Search for the cell housing the specified text and yield its (x, y) center coordinate. 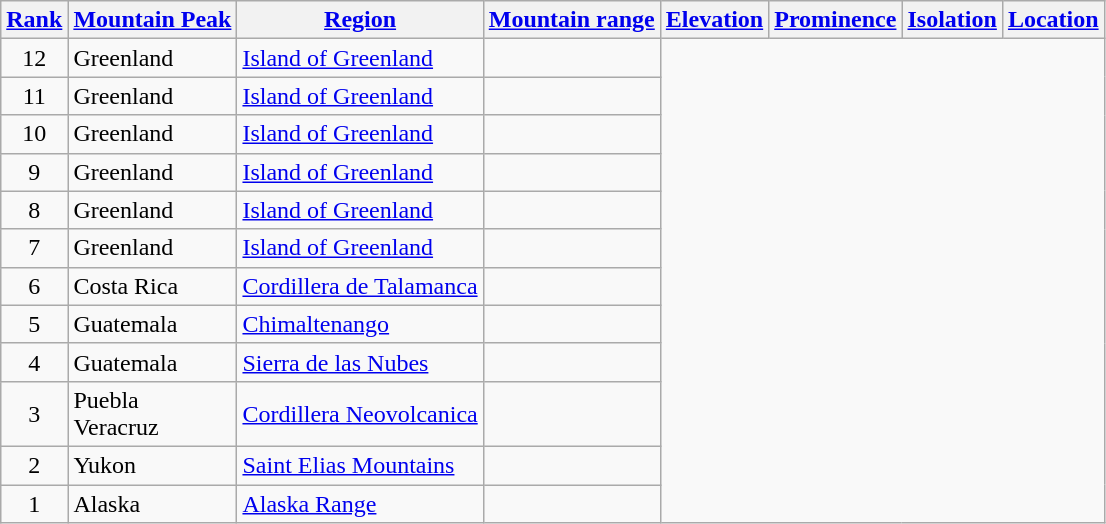
Prominence (836, 20)
1 (34, 503)
Alaska (152, 503)
Mountain range (572, 20)
Elevation (714, 20)
Isolation (952, 20)
12 (34, 58)
Rank (34, 20)
5 (34, 324)
2 (34, 465)
Sierra de las Nubes (360, 362)
Alaska Range (360, 503)
Cordillera Neovolcanica (360, 414)
3 (34, 414)
Yukon (152, 465)
Location (1053, 20)
Chimaltenango (360, 324)
7 (34, 248)
4 (34, 362)
PueblaVeracruz (152, 414)
Costa Rica (152, 286)
Cordillera de Talamanca (360, 286)
8 (34, 210)
Region (360, 20)
Mountain Peak (152, 20)
11 (34, 96)
6 (34, 286)
Saint Elias Mountains (360, 465)
10 (34, 134)
9 (34, 172)
